From the cell containing the given text, extract its center point as [X, Y] coordinate. 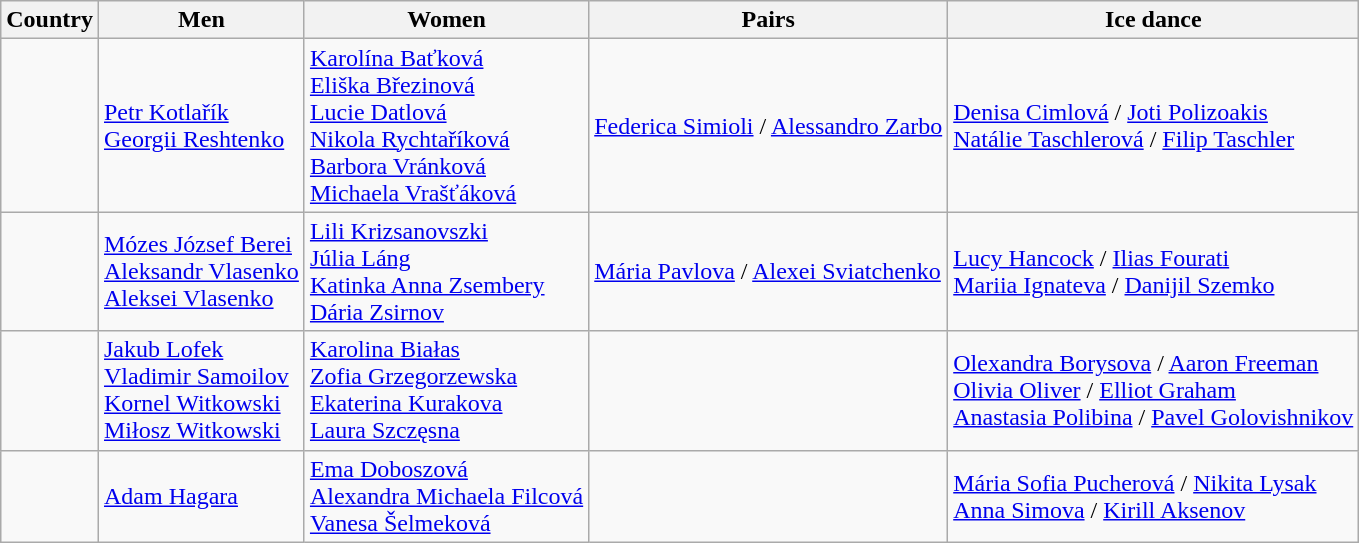
Women [446, 20]
Karolína Baťková Eliška Březinová Lucie Datlová Nikola Rychtaříková Barbora Vránková Michaela Vrašťáková [446, 126]
Country [50, 20]
Mózes József Berei Aleksandr Vlasenko Aleksei Vlasenko [201, 272]
Federica Simioli / Alessandro Zarbo [768, 126]
Ice dance [1154, 20]
Ema Doboszová Alexandra Michaela Filcová Vanesa Šelmeková [446, 496]
Karolina Białas Zofia Grzegorzewska Ekaterina Kurakova Laura Szczęsna [446, 390]
Jakub Lofek Vladimir Samoilov Kornel Witkowski Miłosz Witkowski [201, 390]
Mária Sofia Pucherová / Nikita Lysak Anna Simova / Kirill Aksenov [1154, 496]
Petr Kotlařík Georgii Reshtenko [201, 126]
Olexandra Borysova / Aaron Freeman Olivia Oliver / Elliot Graham Anastasia Polibina / Pavel Golovishnikov [1154, 390]
Lili Krizsanovszki Júlia Láng Katinka Anna Zsembery Dária Zsirnov [446, 272]
Denisa Cimlová / Joti Polizoakis Natálie Taschlerová / Filip Taschler [1154, 126]
Adam Hagara [201, 496]
Mária Pavlova / Alexei Sviatchenko [768, 272]
Men [201, 20]
Lucy Hancock / Ilias Fourati Mariia Ignateva / Danijil Szemko [1154, 272]
Pairs [768, 20]
